Determine the [X, Y] coordinate at the center of the cell enclosing the given text.  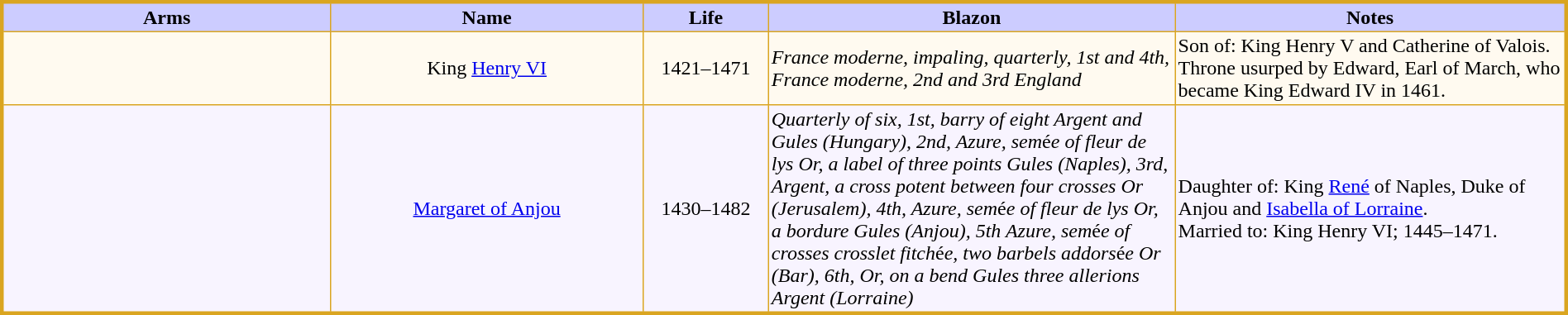
Son of: King Henry V and Catherine of Valois.Throne usurped by Edward, Earl of March, who became King Edward IV in 1461. [1371, 68]
Daughter of: King René of Naples, Duke of Anjou and Isabella of Lorraine.Married to: King Henry VI; 1445–1471. [1371, 209]
Margaret of Anjou [486, 209]
King Henry VI [486, 68]
1430–1482 [706, 209]
Name [486, 17]
Life [706, 17]
1421–1471 [706, 68]
Blazon [972, 17]
Arms [165, 17]
Notes [1371, 17]
France moderne, impaling, quarterly, 1st and 4th, France moderne, 2nd and 3rd England [972, 68]
